Output the [X, Y] coordinate of the center of the cell containing the given text.  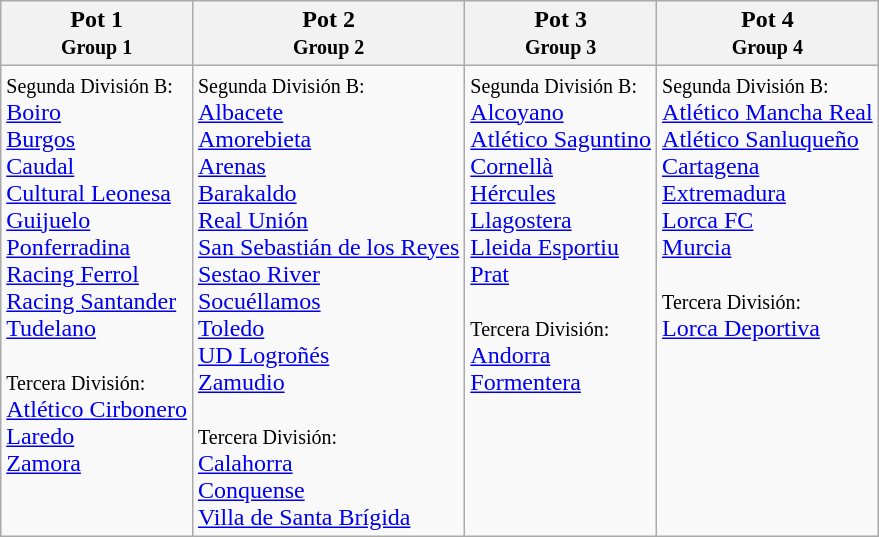
Pot 1Group 1 [97, 34]
Segunda División B:Atlético Mancha RealAtlético SanluqueñoCartagenaExtremaduraLorca FCMurciaTercera División:Lorca Deportiva [768, 301]
Segunda División B:AlcoyanoAtlético SaguntinoCornellàHérculesLlagosteraLleida EsportiuPratTercera División:AndorraFormentera [561, 301]
Pot 3Group 3 [561, 34]
Pot 2Group 2 [328, 34]
Pot 4Group 4 [768, 34]
